Search for the cell housing the specified text and yield its (X, Y) center coordinate. 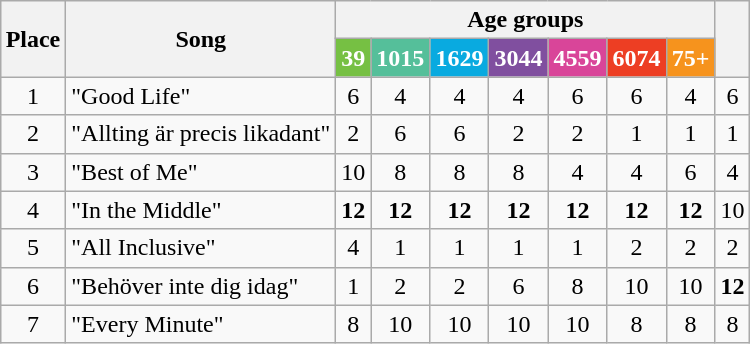
"Every Minute" (201, 324)
"All Inclusive" (201, 248)
"Allting är precis likadant" (201, 134)
1015 (400, 58)
"Behöver inte dig idag" (201, 286)
39 (354, 58)
3 (33, 172)
"Good Life" (201, 96)
Place (33, 39)
1629 (460, 58)
3044 (518, 58)
7 (33, 324)
4559 (578, 58)
"In the Middle" (201, 210)
Age groups (526, 20)
5 (33, 248)
"Best of Me" (201, 172)
6074 (636, 58)
Song (201, 39)
75+ (690, 58)
